Locate the cell with the specified text and output its (x, y) center coordinate. 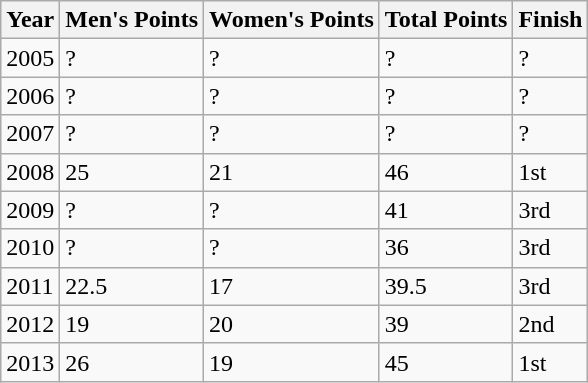
2006 (30, 96)
39 (446, 324)
2008 (30, 172)
22.5 (132, 286)
36 (446, 248)
2010 (30, 248)
26 (132, 362)
17 (292, 286)
2011 (30, 286)
2012 (30, 324)
39.5 (446, 286)
2013 (30, 362)
41 (446, 210)
2nd (550, 324)
Women's Points (292, 20)
2005 (30, 58)
21 (292, 172)
Year (30, 20)
46 (446, 172)
2007 (30, 134)
Total Points (446, 20)
Men's Points (132, 20)
Finish (550, 20)
20 (292, 324)
2009 (30, 210)
25 (132, 172)
45 (446, 362)
